Extract the (x, y) coordinate from the center of the cell holding the provided text.  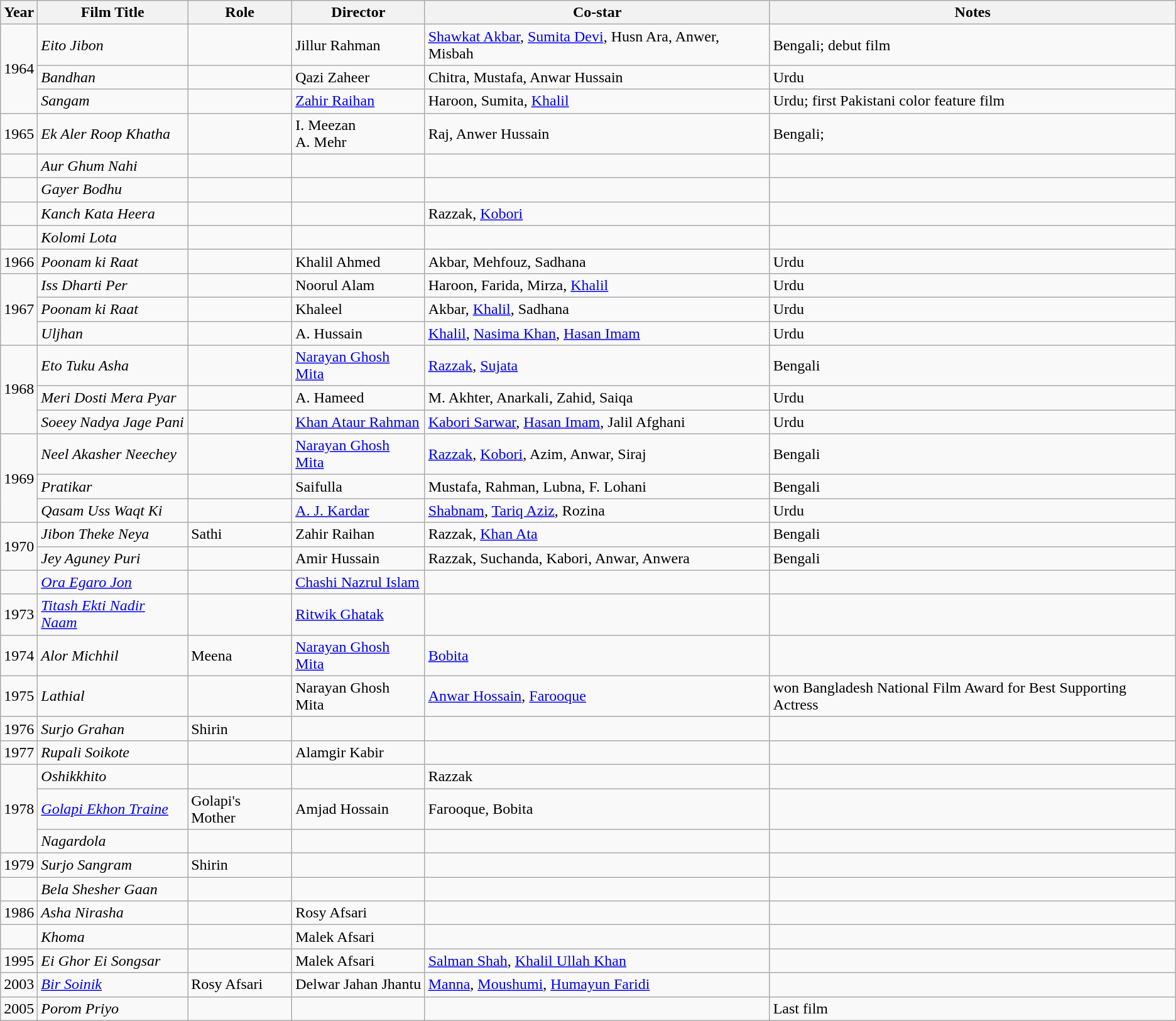
Salman Shah, Khalil Ullah Khan (597, 961)
Notes (972, 13)
Sathi (240, 534)
Bandhan (113, 77)
Golapi's Mother (240, 809)
Lathial (113, 696)
Aur Ghum Nahi (113, 166)
A. J. Kardar (358, 511)
1977 (19, 752)
Chitra, Mustafa, Anwar Hussain (597, 77)
Farooque, Bobita (597, 809)
Surjo Sangram (113, 865)
M. Akhter, Anarkali, Zahid, Saiqa (597, 398)
Eto Tuku Asha (113, 365)
1974 (19, 656)
Shawkat Akbar, Sumita Devi, Husn Ara, Anwer, Misbah (597, 45)
Razzak, Kobori, Azim, Anwar, Siraj (597, 455)
won Bangladesh National Film Award for Best Supporting Actress (972, 696)
Saifulla (358, 487)
Chashi Nazrul Islam (358, 582)
Amjad Hossain (358, 809)
Kabori Sarwar, Hasan Imam, Jalil Afghani (597, 422)
Noorul Alam (358, 285)
Uljhan (113, 333)
Haroon, Farida, Mirza, Khalil (597, 285)
1966 (19, 261)
Mustafa, Rahman, Lubna, F. Lohani (597, 487)
Soeey Nadya Jage Pani (113, 422)
Khoma (113, 937)
Razzak, Khan Ata (597, 534)
1986 (19, 913)
Ritwik Ghatak (358, 614)
1976 (19, 728)
Bengali; (972, 133)
Bengali; debut film (972, 45)
Titash Ekti Nadir Naam (113, 614)
Film Title (113, 13)
Delwar Jahan Jhantu (358, 985)
Bela Shesher Gaan (113, 889)
1995 (19, 961)
Khalil, Nasima Khan, Hasan Imam (597, 333)
Shabnam, Tariq Aziz, Rozina (597, 511)
Razzak, Sujata (597, 365)
1965 (19, 133)
Pratikar (113, 487)
Asha Nirasha (113, 913)
Co-star (597, 13)
Jey Aguney Puri (113, 558)
Khan Ataur Rahman (358, 422)
Anwar Hossain, Farooque (597, 696)
Last film (972, 1008)
2005 (19, 1008)
2003 (19, 985)
A. Hussain (358, 333)
Surjo Grahan (113, 728)
Razzak, Kobori (597, 213)
Meena (240, 656)
Porom Priyo (113, 1008)
Director (358, 13)
Rupali Soikote (113, 752)
Amir Hussain (358, 558)
Bobita (597, 656)
Year (19, 13)
A. Hameed (358, 398)
Ora Egaro Jon (113, 582)
1979 (19, 865)
Sangam (113, 101)
Meri Dosti Mera Pyar (113, 398)
Razzak, Suchanda, Kabori, Anwar, Anwera (597, 558)
Nagardola (113, 841)
1964 (19, 69)
Akbar, Khalil, Sadhana (597, 309)
Khalil Ahmed (358, 261)
1969 (19, 478)
1967 (19, 309)
Razzak (597, 776)
Jillur Rahman (358, 45)
Neel Akasher Neechey (113, 455)
Gayer Bodhu (113, 190)
Kolomi Lota (113, 237)
1975 (19, 696)
Qazi Zaheer (358, 77)
Role (240, 13)
Eito Jibon (113, 45)
Khaleel (358, 309)
Bir Soinik (113, 985)
1978 (19, 809)
Alamgir Kabir (358, 752)
Manna, Moushumi, Humayun Faridi (597, 985)
Alor Michhil (113, 656)
Kanch Kata Heera (113, 213)
Urdu; first Pakistani color feature film (972, 101)
I. MeezanA. Mehr (358, 133)
Ei Ghor Ei Songsar (113, 961)
Ek Aler Roop Khatha (113, 133)
Golapi Ekhon Traine (113, 809)
Iss Dharti Per (113, 285)
Qasam Uss Waqt Ki (113, 511)
Haroon, Sumita, Khalil (597, 101)
1970 (19, 546)
Raj, Anwer Hussain (597, 133)
Jibon Theke Neya (113, 534)
Oshikkhito (113, 776)
1968 (19, 389)
Akbar, Mehfouz, Sadhana (597, 261)
1973 (19, 614)
